For the text-containing cell, return its midpoint in (x, y) coordinate format. 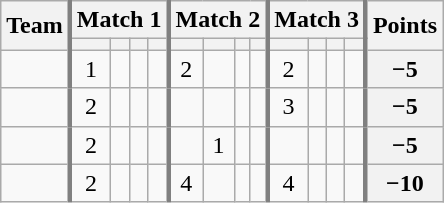
3 (288, 107)
−10 (404, 183)
Match 3 (316, 20)
Team (36, 26)
Match 1 (120, 20)
Points (404, 26)
Match 2 (218, 20)
